Scan for the cell matching the given text and deliver its (X, Y) coordinate at center. 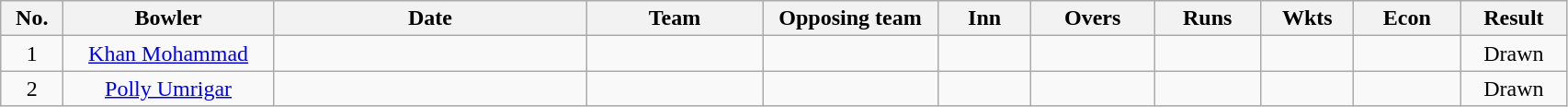
Khan Mohammad (169, 53)
Date (430, 18)
Runs (1208, 18)
Econ (1407, 18)
Wkts (1307, 18)
Opposing team (851, 18)
Polly Umrigar (169, 89)
Bowler (169, 18)
Overs (1093, 18)
Team (675, 18)
1 (32, 53)
No. (32, 18)
Result (1514, 18)
2 (32, 89)
Inn (985, 18)
